Determine the (X, Y) coordinate at the center of the cell enclosing the given text.  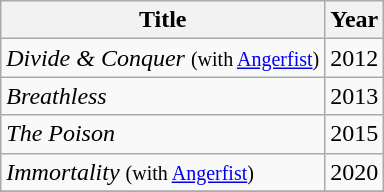
Title (163, 20)
2012 (354, 58)
Divide & Conquer (with Angerfist) (163, 58)
2013 (354, 96)
The Poison (163, 134)
Year (354, 20)
Immortality (with Angerfist) (163, 172)
2015 (354, 134)
2020 (354, 172)
Breathless (163, 96)
